Output the [X, Y] coordinate of the center of the cell containing the given text.  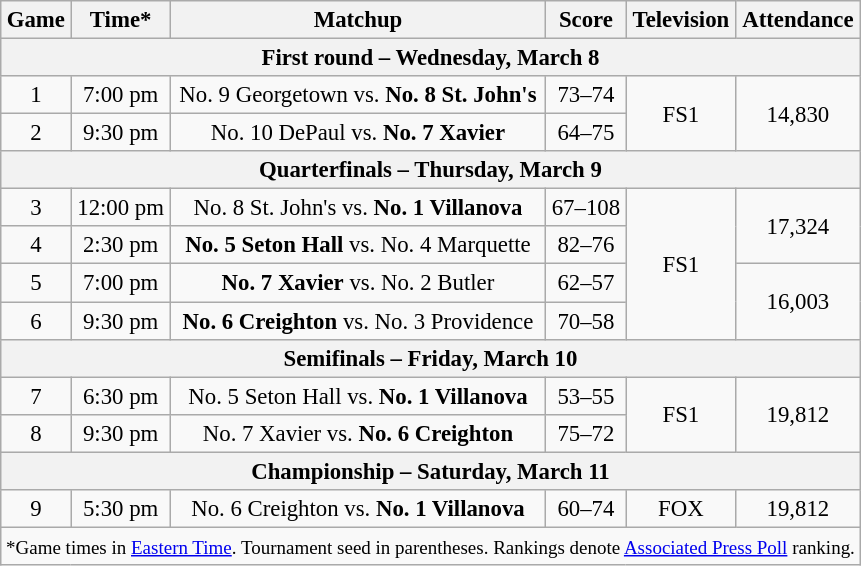
Attendance [798, 20]
No. 6 Creighton vs. No. 1 Villanova [358, 509]
No. 8 St. John's vs. No. 1 Villanova [358, 208]
Championship – Saturday, March 11 [430, 471]
3 [36, 208]
4 [36, 245]
Television [680, 20]
1 [36, 95]
Game [36, 20]
No. 7 Xavier vs. No. 6 Creighton [358, 433]
5 [36, 283]
No. 5 Seton Hall vs. No. 1 Villanova [358, 396]
7 [36, 396]
82–76 [586, 245]
Semifinals – Friday, March 10 [430, 358]
Score [586, 20]
2 [36, 133]
16,003 [798, 302]
8 [36, 433]
73–74 [586, 95]
60–74 [586, 509]
2:30 pm [120, 245]
Time* [120, 20]
64–75 [586, 133]
53–55 [586, 396]
5:30 pm [120, 509]
12:00 pm [120, 208]
6:30 pm [120, 396]
First round – Wednesday, March 8 [430, 58]
17,324 [798, 226]
Matchup [358, 20]
No. 9 Georgetown vs. No. 8 St. John's [358, 95]
70–58 [586, 321]
No. 7 Xavier vs. No. 2 Butler [358, 283]
14,830 [798, 114]
6 [36, 321]
No. 10 DePaul vs. No. 7 Xavier [358, 133]
Quarterfinals – Thursday, March 9 [430, 170]
No. 6 Creighton vs. No. 3 Providence [358, 321]
67–108 [586, 208]
75–72 [586, 433]
FOX [680, 509]
No. 5 Seton Hall vs. No. 4 Marquette [358, 245]
62–57 [586, 283]
*Game times in Eastern Time. Tournament seed in parentheses. Rankings denote Associated Press Poll ranking. [430, 546]
9 [36, 509]
